Locate the cell with the specified text and output its (x, y) center coordinate. 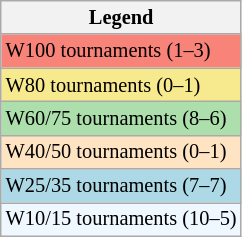
W100 tournaments (1–3) (122, 51)
W25/35 tournaments (7–7) (122, 186)
W10/15 tournaments (10–5) (122, 219)
W40/50 tournaments (0–1) (122, 152)
W60/75 tournaments (8–6) (122, 118)
Legend (122, 17)
W80 tournaments (0–1) (122, 85)
